Identify which cell holds the provided text, then report its [x, y] central coordinate. 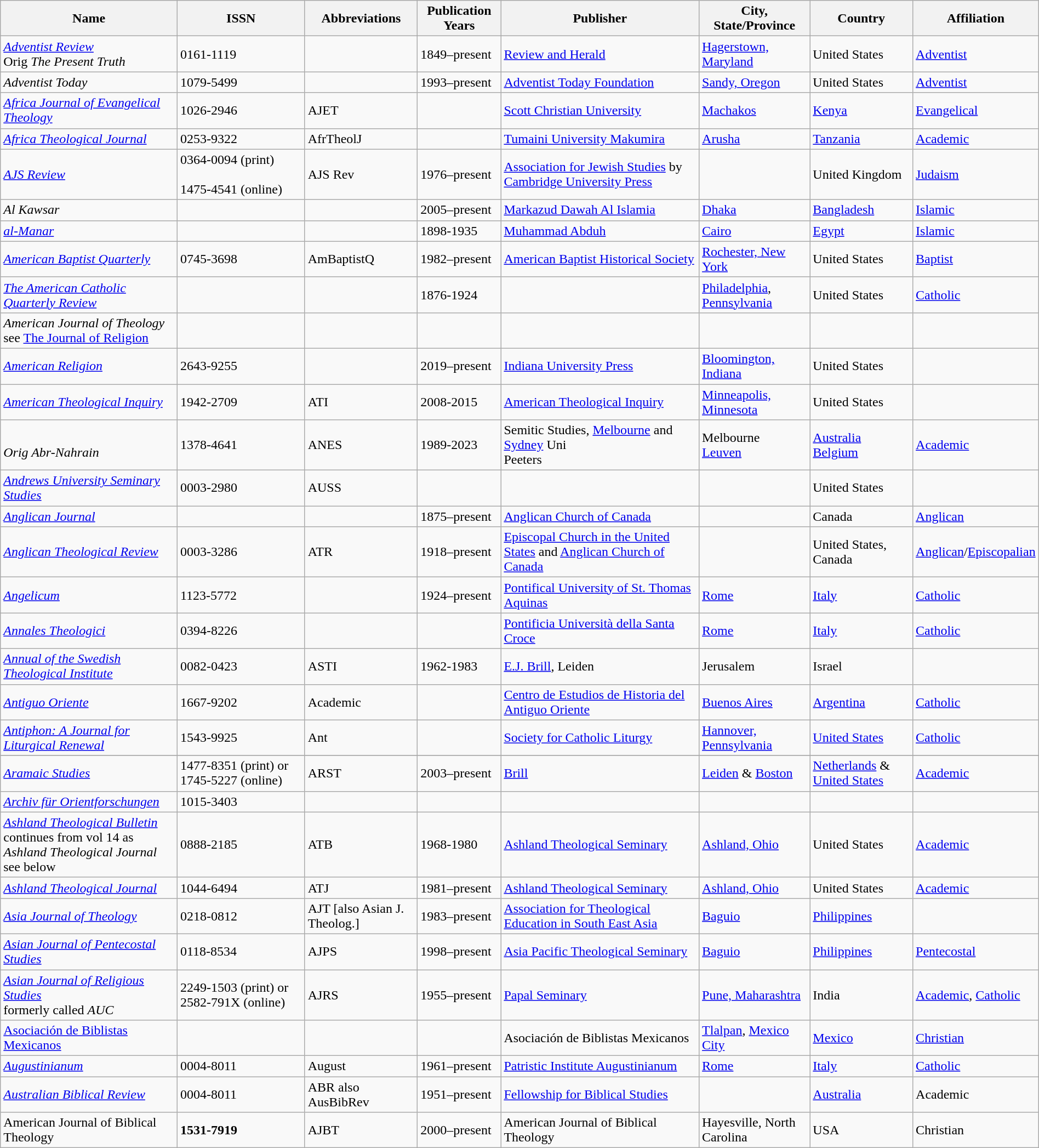
1989-2023 [459, 445]
AJS Rev [361, 174]
Tlalpan, Mexico City [755, 1038]
Asian Journal of Religious Studiesformerly called AUC [89, 994]
Muhammad Abduh [600, 231]
Name [89, 19]
E.J. Brill, Leiden [600, 667]
Cairo [755, 231]
0218-0812 [241, 916]
USA [861, 1130]
Andrews University Seminary Studies [89, 488]
Anglican Church of Canada [600, 516]
Philadelphia, Pennsylvania [755, 295]
2249-1503 (print) or 2582-791X (online) [241, 994]
United Kingdom [861, 174]
Angelicum [89, 595]
United States, Canada [861, 552]
AJS Review [89, 174]
2000–present [459, 1130]
1876-1924 [459, 295]
2643-9255 [241, 366]
Pentecostal [976, 952]
Pontifical University of St. Thomas Aquinas [600, 595]
Association for Jewish Studies by Cambridge University Press [600, 174]
1942-2709 [241, 401]
AustraliaBelgium [861, 445]
1955–present [459, 994]
AUSS [361, 488]
Hannover, Pennsylvania [755, 738]
AJET [361, 111]
2003–present [459, 773]
Argentina [861, 702]
Annual of the Swedish Theological Institute [89, 667]
0118-8534 [241, 952]
The American Catholic Quarterly Review [89, 295]
1898-1935 [459, 231]
ASTI [361, 667]
0364-0094 (print)1475-4541 (online) [241, 174]
0003-3286 [241, 552]
Orig Abr-Nahrain [89, 445]
Review and Herald [600, 54]
Africa Theological Journal [89, 139]
City, State/Province [755, 19]
ATB [361, 844]
Publisher [600, 19]
Leiden & Boston [755, 773]
1477-8351 (print) or 1745-5227 (online) [241, 773]
Fellowship for Biblical Studies [600, 1094]
1849–present [459, 54]
2008-2015 [459, 401]
Publication Years [459, 19]
Adventist Today [89, 82]
AJPS [361, 952]
American Journal of Theologysee The Journal of Religion [89, 330]
August [361, 1066]
Egypt [861, 231]
Africa Journal of Evangelical Theology [89, 111]
Society for Catholic Liturgy [600, 738]
Pontificia Università della Santa Croce [600, 630]
Ashland Theological Journal [89, 888]
1015-3403 [241, 802]
1044-6494 [241, 888]
Antiguo Oriente [89, 702]
1961–present [459, 1066]
Australian Biblical Review [89, 1094]
AmBaptistQ [361, 259]
AJBT [361, 1130]
Asia Journal of Theology [89, 916]
Association for Theological Education in South East Asia [600, 916]
1875–present [459, 516]
Brill [600, 773]
AJT [also Asian J. Theolog.] [361, 916]
ATR [361, 552]
Buenos Aires [755, 702]
Abbreviations [361, 19]
0394-8226 [241, 630]
American Religion [89, 366]
1079-5499 [241, 82]
ATJ [361, 888]
Minneapolis, Minnesota [755, 401]
0745-3698 [241, 259]
Asia Pacific Theological Seminary [600, 952]
Rochester, New York [755, 259]
1543-9925 [241, 738]
0161-1119 [241, 54]
Hagerstown, Maryland [755, 54]
Dhaka [755, 210]
AfrTheolJ [361, 139]
Episcopal Church in the United States and Anglican Church of Canada [600, 552]
0003-2980 [241, 488]
0888-2185 [241, 844]
Adventist ReviewOrig The Present Truth [89, 54]
Adventist Today Foundation [600, 82]
Israel [861, 667]
Ashland Theological Bulletincontinues from vol 14 as Ashland Theological Journalsee below [89, 844]
Anglican Theological Review [89, 552]
1918–present [459, 552]
Annales Theologici [89, 630]
1123-5772 [241, 595]
Hayesville, North Carolina [755, 1130]
Anglican Journal [89, 516]
Aramaic Studies [89, 773]
Jerusalem [755, 667]
Baptist [976, 259]
Patristic Institute Augustinianum [600, 1066]
1667-9202 [241, 702]
Archiv für Orientforschungen [89, 802]
ABR also AusBibRev [361, 1094]
India [861, 994]
1983–present [459, 916]
1924–present [459, 595]
Country [861, 19]
American Baptist Historical Society [600, 259]
ATI [361, 401]
Indiana University Press [600, 366]
Evangelical [976, 111]
Scott Christian University [600, 111]
1378-4641 [241, 445]
Netherlands & United States [861, 773]
Bloomington, Indiana [755, 366]
0082-0423 [241, 667]
2019–present [459, 366]
2005–present [459, 210]
Bangladesh [861, 210]
ISSN [241, 19]
1993–present [459, 82]
American Baptist Quarterly [89, 259]
1998–present [459, 952]
MelbourneLeuven [755, 445]
Sandy, Oregon [755, 82]
Markazud Dawah Al Islamia [600, 210]
ANES [361, 445]
1951–present [459, 1094]
1968-1980 [459, 844]
1962-1983 [459, 667]
Academic, Catholic [976, 994]
1531-7919 [241, 1130]
Anglican [976, 516]
Ant [361, 738]
Affiliation [976, 19]
1976–present [459, 174]
Pune, Maharashtra [755, 994]
Anglican/Episcopalian [976, 552]
al-Manar [89, 231]
1981–present [459, 888]
1982–present [459, 259]
Arusha [755, 139]
Asian Journal of Pentecostal Studies [89, 952]
Papal Seminary [600, 994]
Centro de Estudios de Historia del Antiguo Oriente [600, 702]
Judaism [976, 174]
0253-9322 [241, 139]
Antiphon: A Journal for Liturgical Renewal [89, 738]
Machakos [755, 111]
Australia [861, 1094]
ARST [361, 773]
Augustinianum [89, 1066]
Al Kawsar [89, 210]
Semitic Studies, Melbourne and Sydney UniPeeters [600, 445]
Mexico [861, 1038]
AJRS [361, 994]
Canada [861, 516]
1026-2946 [241, 111]
Tanzania [861, 139]
Tumaini University Makumira [600, 139]
Kenya [861, 111]
